From the cell containing the given text, extract its center point as [X, Y] coordinate. 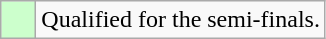
Qualified for the semi-finals. [181, 20]
